For the text-containing cell, return its midpoint in (x, y) coordinate format. 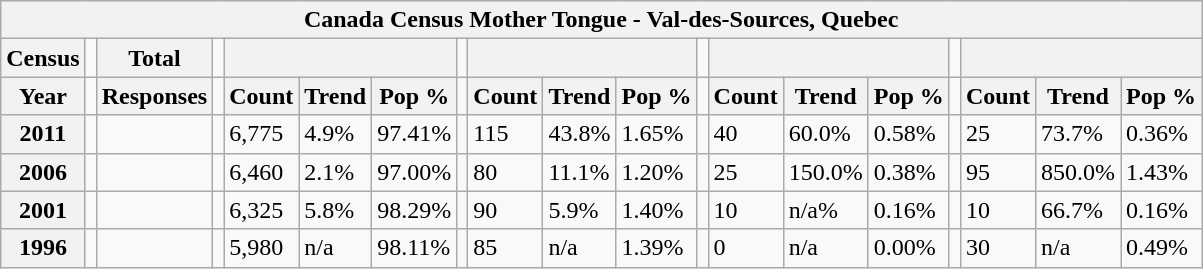
1.43% (1160, 172)
0.00% (908, 248)
1996 (43, 248)
30 (998, 248)
80 (506, 172)
0.49% (1160, 248)
98.29% (414, 210)
1.65% (656, 134)
2001 (43, 210)
40 (746, 134)
Canada Census Mother Tongue - Val-des-Sources, Quebec (602, 20)
5,980 (262, 248)
97.00% (414, 172)
6,775 (262, 134)
0.36% (1160, 134)
43.8% (580, 134)
2006 (43, 172)
2.1% (336, 172)
850.0% (1078, 172)
5.9% (580, 210)
11.1% (580, 172)
4.9% (336, 134)
Year (43, 96)
0 (746, 248)
1.20% (656, 172)
1.39% (656, 248)
Responses (154, 96)
150.0% (826, 172)
115 (506, 134)
85 (506, 248)
n/a% (826, 210)
5.8% (336, 210)
90 (506, 210)
0.38% (908, 172)
97.41% (414, 134)
73.7% (1078, 134)
0.58% (908, 134)
60.0% (826, 134)
6,460 (262, 172)
98.11% (414, 248)
95 (998, 172)
1.40% (656, 210)
66.7% (1078, 210)
Total (154, 58)
2011 (43, 134)
6,325 (262, 210)
Census (43, 58)
